Return the [X, Y] coordinate for the center point of the cell that contains the specified text.  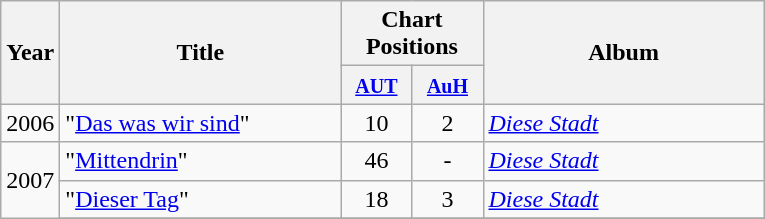
- [448, 161]
10 [376, 123]
"Das was wir sind" [200, 123]
"Mittendrin" [200, 161]
Chart Positions [412, 34]
18 [376, 199]
"Dieser Tag" [200, 199]
2007 [30, 180]
2 [448, 123]
Year [30, 52]
AUT [376, 85]
AuH [448, 85]
3 [448, 199]
46 [376, 161]
Album [624, 52]
2006 [30, 123]
Title [200, 52]
